Determine the [x, y] coordinate at the center of the cell enclosing the given text.  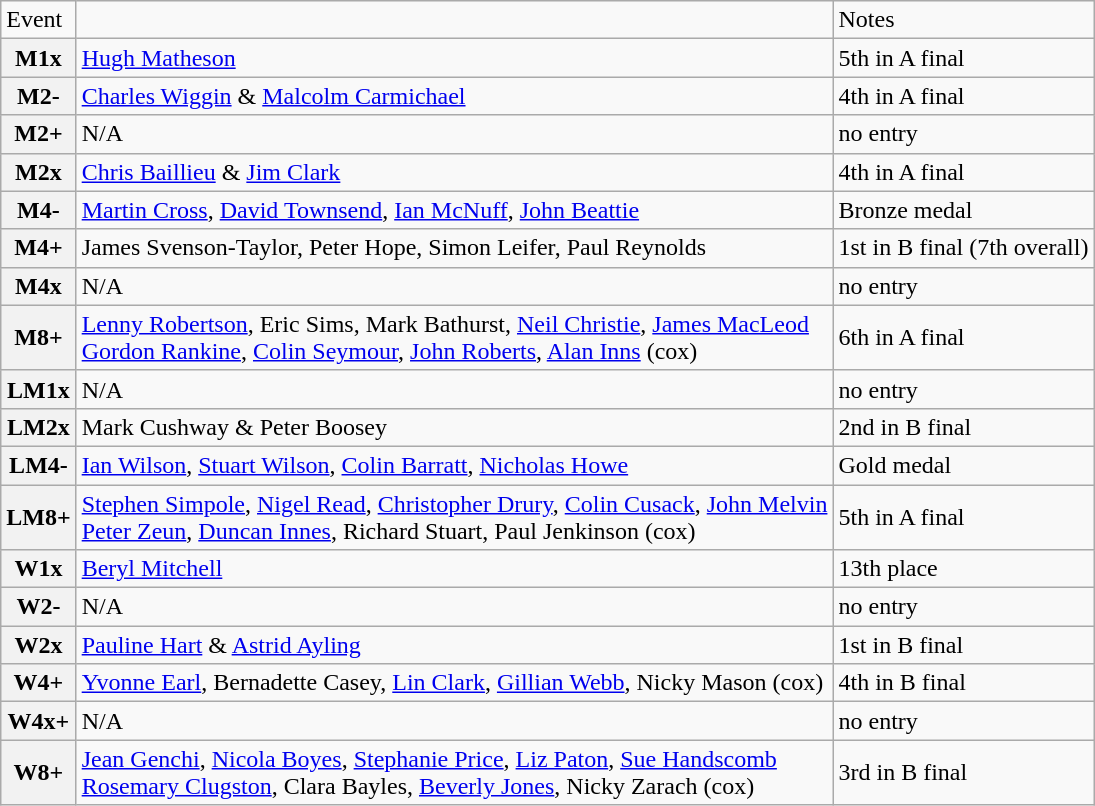
W2x [38, 645]
M2+ [38, 134]
Charles Wiggin & Malcolm Carmichael [454, 96]
LM2x [38, 427]
4th in B final [964, 683]
M4- [38, 210]
W8+ [38, 772]
3rd in B final [964, 772]
M2x [38, 172]
Beryl Mitchell [454, 569]
Ian Wilson, Stuart Wilson, Colin Barratt, Nicholas Howe [454, 465]
Lenny Robertson, Eric Sims, Mark Bathurst, Neil Christie, James MacLeodGordon Rankine, Colin Seymour, John Roberts, Alan Inns (cox) [454, 338]
Pauline Hart & Astrid Ayling [454, 645]
13th place [964, 569]
Gold medal [964, 465]
2nd in B final [964, 427]
LM1x [38, 389]
Martin Cross, David Townsend, Ian McNuff, John Beattie [454, 210]
W1x [38, 569]
6th in A final [964, 338]
Jean Genchi, Nicola Boyes, Stephanie Price, Liz Paton, Sue Handscomb Rosemary Clugston, Clara Bayles, Beverly Jones, Nicky Zarach (cox) [454, 772]
M4x [38, 286]
Mark Cushway & Peter Boosey [454, 427]
M8+ [38, 338]
W4+ [38, 683]
1st in B final (7th overall) [964, 248]
W2- [38, 607]
1st in B final [964, 645]
M2- [38, 96]
M1x [38, 58]
W4x+ [38, 721]
Bronze medal [964, 210]
LM4- [38, 465]
Stephen Simpole, Nigel Read, Christopher Drury, Colin Cusack, John Melvin Peter Zeun, Duncan Innes, Richard Stuart, Paul Jenkinson (cox) [454, 516]
Event [38, 20]
Yvonne Earl, Bernadette Casey, Lin Clark, Gillian Webb, Nicky Mason (cox) [454, 683]
James Svenson-Taylor, Peter Hope, Simon Leifer, Paul Reynolds [454, 248]
Chris Baillieu & Jim Clark [454, 172]
LM8+ [38, 516]
M4+ [38, 248]
Hugh Matheson [454, 58]
Notes [964, 20]
